Find where the given text appears and provide that cell's center as [x, y] coordinate. 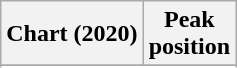
Chart (2020) [72, 34]
Peakposition [189, 34]
